For the text-containing cell, return its midpoint in [x, y] coordinate format. 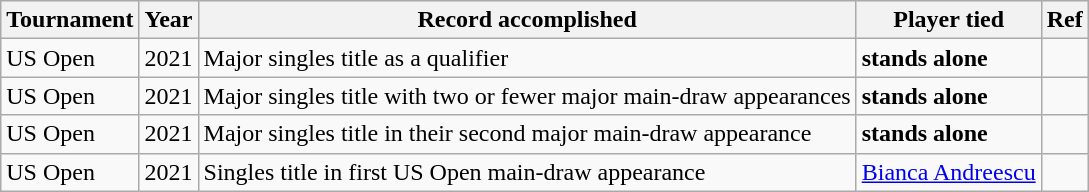
Bianca Andreescu [948, 172]
Major singles title with two or fewer major main-draw appearances [527, 96]
Record accomplished [527, 20]
Major singles title as a qualifier [527, 58]
Player tied [948, 20]
Ref [1064, 20]
Year [168, 20]
Tournament [70, 20]
Major singles title in their second major main-draw appearance [527, 134]
Singles title in first US Open main-draw appearance [527, 172]
